Determine the (X, Y) coordinate at the center of the cell enclosing the given text.  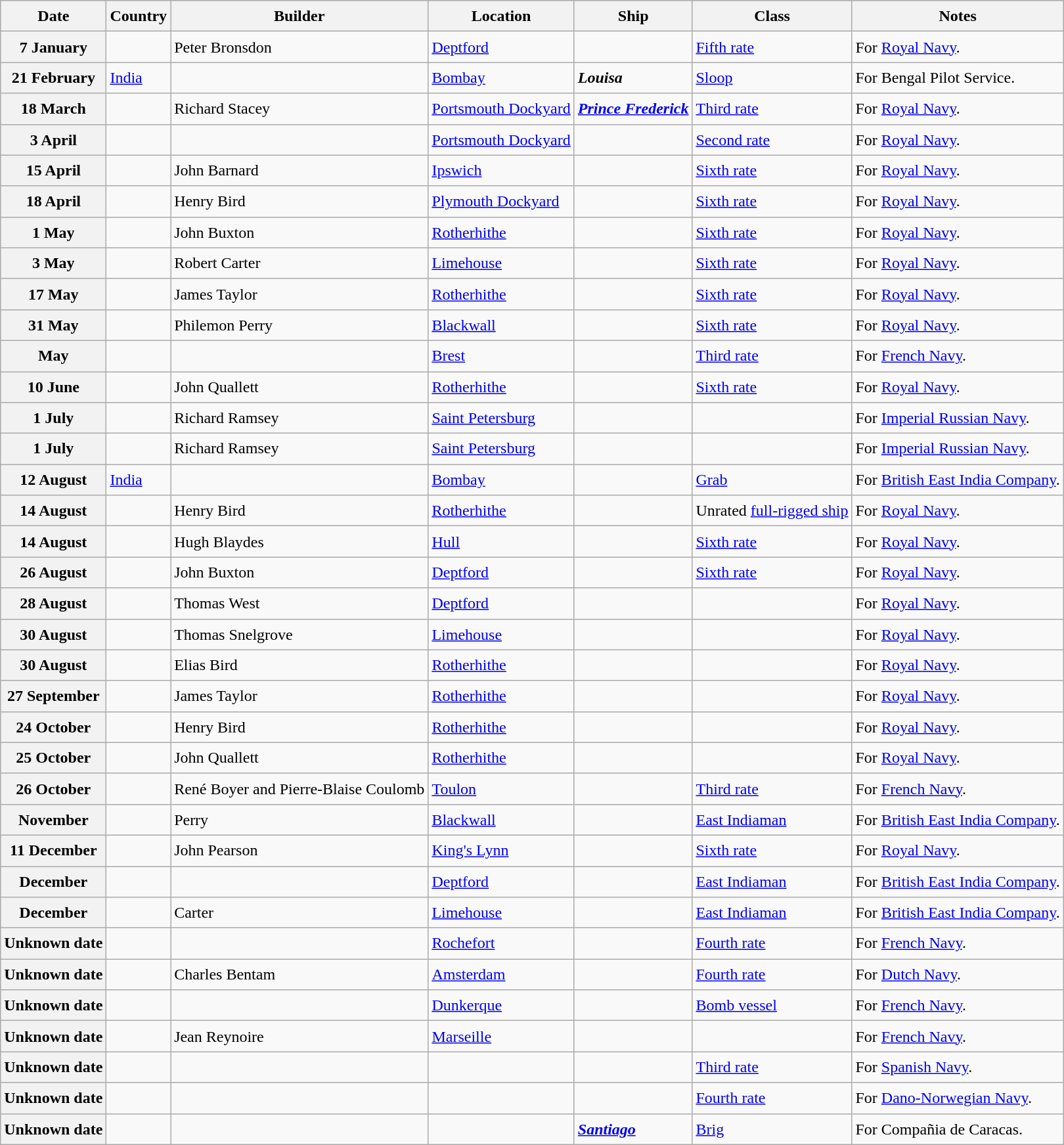
For Compañia de Caracas. (958, 1129)
Carter (299, 913)
15 April (54, 171)
Thomas West (299, 603)
31 May (54, 325)
Brig (772, 1129)
24 October (54, 727)
Marseille (501, 1037)
Richard Stacey (299, 109)
12 August (54, 480)
27 September (54, 696)
28 August (54, 603)
Grab (772, 480)
Perry (299, 820)
Location (501, 16)
Dunkerque (501, 1005)
Hull (501, 541)
Ipswich (501, 171)
Class (772, 16)
For Bengal Pilot Service. (958, 78)
Philemon Perry (299, 325)
Country (139, 16)
René Boyer and Pierre-Blaise Coulomb (299, 788)
Notes (958, 16)
Date (54, 16)
John Pearson (299, 850)
Unrated full-rigged ship (772, 511)
Santiago (633, 1129)
Charles Bentam (299, 975)
Thomas Snelgrove (299, 635)
Peter Bronsdon (299, 47)
Sloop (772, 78)
Bomb vessel (772, 1005)
Rochefort (501, 943)
John Barnard (299, 171)
May (54, 356)
3 May (54, 263)
26 October (54, 788)
Robert Carter (299, 263)
17 May (54, 294)
November (54, 820)
Brest (501, 356)
For Dano-Norwegian Navy. (958, 1098)
Plymouth Dockyard (501, 201)
Jean Reynoire (299, 1037)
7 January (54, 47)
26 August (54, 573)
18 April (54, 201)
11 December (54, 850)
For Spanish Navy. (958, 1067)
Prince Frederick (633, 109)
10 June (54, 388)
Builder (299, 16)
3 April (54, 139)
Ship (633, 16)
Louisa (633, 78)
King's Lynn (501, 850)
Amsterdam (501, 975)
Elias Bird (299, 665)
1 May (54, 233)
For Dutch Navy. (958, 975)
25 October (54, 758)
Toulon (501, 788)
Second rate (772, 139)
18 March (54, 109)
Fifth rate (772, 47)
21 February (54, 78)
Hugh Blaydes (299, 541)
